Scan for the cell matching the given text and deliver its [X, Y] coordinate at center. 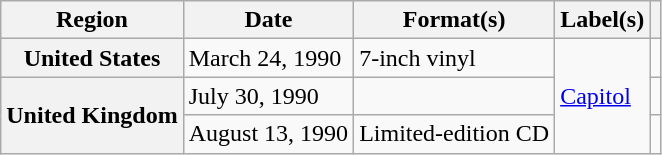
July 30, 1990 [268, 96]
Date [268, 20]
March 24, 1990 [268, 58]
7-inch vinyl [454, 58]
United Kingdom [92, 115]
Region [92, 20]
United States [92, 58]
Limited-edition CD [454, 134]
Capitol [602, 96]
Format(s) [454, 20]
August 13, 1990 [268, 134]
Label(s) [602, 20]
